For the text-containing cell, return its midpoint in [x, y] coordinate format. 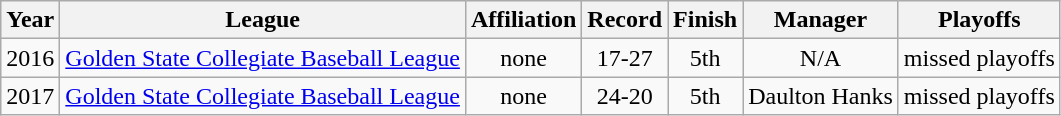
2016 [30, 58]
Manager [821, 20]
League [263, 20]
Daulton Hanks [821, 96]
Record [625, 20]
Finish [706, 20]
17-27 [625, 58]
24-20 [625, 96]
N/A [821, 58]
Playoffs [979, 20]
2017 [30, 96]
Year [30, 20]
Affiliation [523, 20]
